Locate the cell with the specified text and output its [x, y] center coordinate. 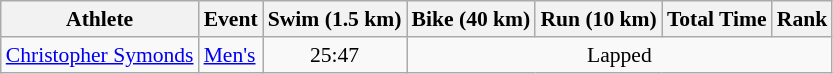
Christopher Symonds [100, 55]
Event [231, 19]
Bike (40 km) [470, 19]
Total Time [717, 19]
Run (10 km) [598, 19]
Lapped [619, 55]
25:47 [335, 55]
Swim (1.5 km) [335, 19]
Athlete [100, 19]
Men's [231, 55]
Rank [802, 19]
